Identify which cell holds the provided text, then report its (x, y) central coordinate. 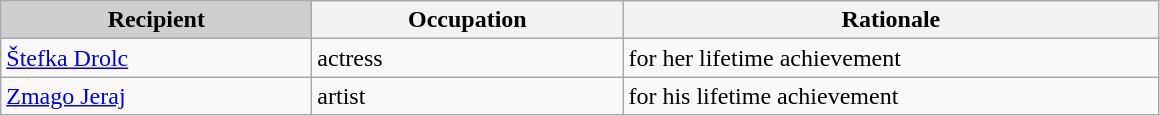
Occupation (468, 20)
for his lifetime achievement (891, 96)
artist (468, 96)
Rationale (891, 20)
for her lifetime achievement (891, 58)
Recipient (156, 20)
Štefka Drolc (156, 58)
Zmago Jeraj (156, 96)
actress (468, 58)
